Extract the (x, y) coordinate from the center of the cell holding the provided text.  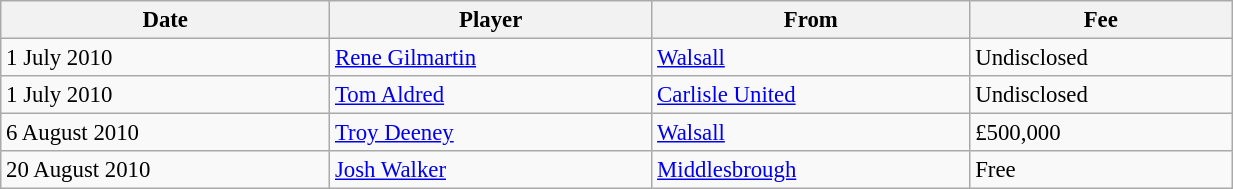
Player (491, 20)
Troy Deeney (491, 133)
Middlesbrough (811, 170)
Fee (1101, 20)
Carlisle United (811, 95)
6 August 2010 (166, 133)
20 August 2010 (166, 170)
Date (166, 20)
From (811, 20)
Josh Walker (491, 170)
Free (1101, 170)
£500,000 (1101, 133)
Rene Gilmartin (491, 58)
Tom Aldred (491, 95)
